For the text-containing cell, return its midpoint in (x, y) coordinate format. 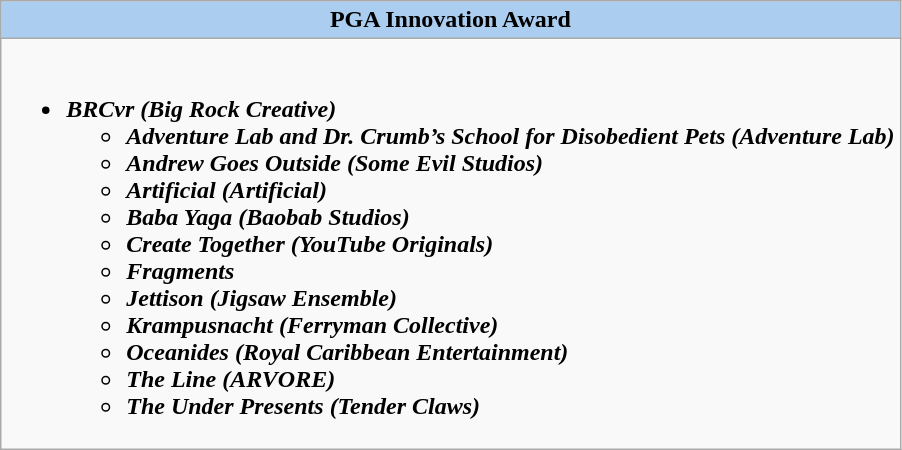
PGA Innovation Award (450, 20)
